Search for the cell housing the specified text and yield its [X, Y] center coordinate. 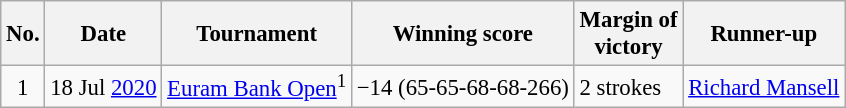
Richard Mansell [764, 87]
Margin ofvictory [628, 34]
2 strokes [628, 87]
18 Jul 2020 [104, 87]
Euram Bank Open1 [257, 87]
No. [23, 34]
Date [104, 34]
−14 (65-65-68-68-266) [462, 87]
Runner-up [764, 34]
Winning score [462, 34]
Tournament [257, 34]
1 [23, 87]
